From the cell containing the given text, extract its center point as [x, y] coordinate. 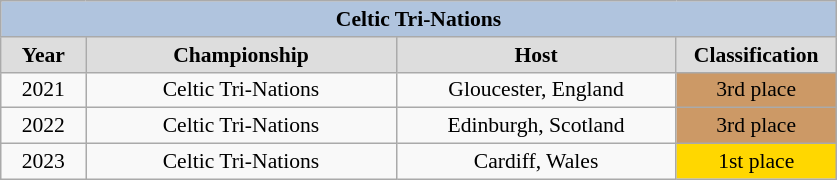
2023 [44, 162]
Host [536, 55]
2022 [44, 126]
2021 [44, 90]
Year [44, 55]
Gloucester, England [536, 90]
Cardiff, Wales [536, 162]
Edinburgh, Scotland [536, 126]
Championship [241, 55]
1st place [756, 162]
Classification [756, 55]
